Detect which cell encompasses the target text, then output its (X, Y) center coordinate. 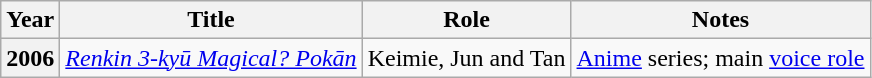
Anime series; main voice role (720, 58)
Year (30, 20)
2006 (30, 58)
Renkin 3-kyū Magical? Pokān (211, 58)
Keimie, Jun and Tan (466, 58)
Notes (720, 20)
Title (211, 20)
Role (466, 20)
